From the cell containing the given text, extract its center point as (x, y) coordinate. 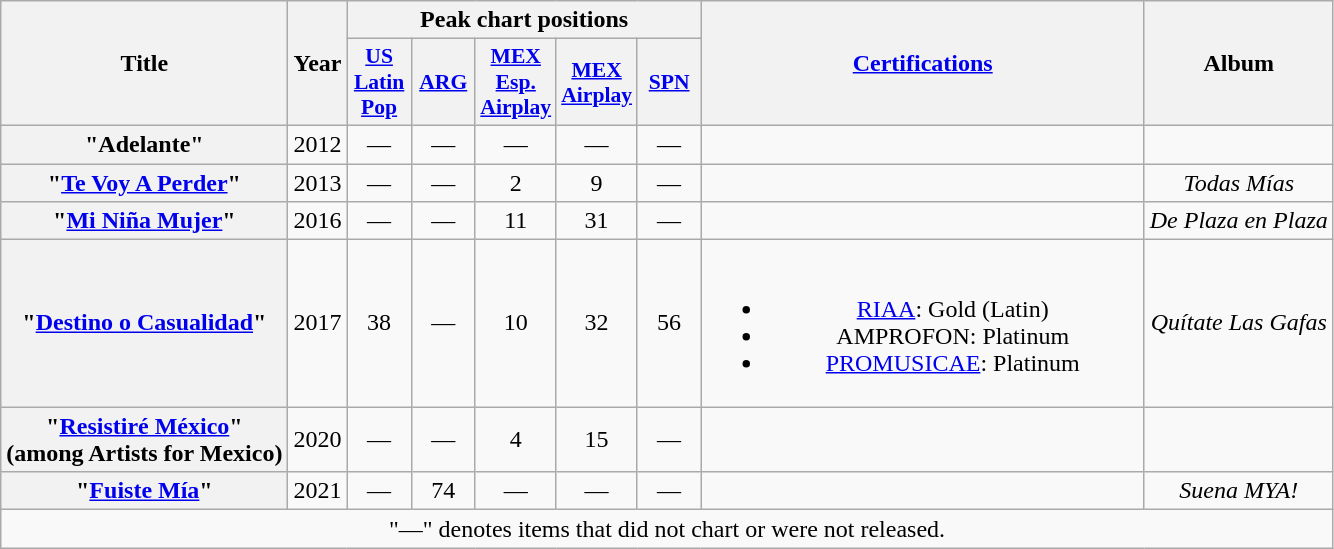
15 (596, 440)
38 (379, 324)
Certifications (922, 64)
Peak chart positions (524, 20)
MEXEsp.Airplay (516, 82)
"—" denotes items that did not chart or were not released. (668, 529)
"Adelante" (144, 144)
MEXAirplay (596, 82)
32 (596, 324)
"Destino o Casualidad" (144, 324)
2012 (318, 144)
"Fuiste Mía" (144, 491)
Title (144, 64)
Quítate Las Gafas (1238, 324)
11 (516, 221)
9 (596, 183)
74 (443, 491)
SPN (669, 82)
2021 (318, 491)
4 (516, 440)
10 (516, 324)
2013 (318, 183)
2017 (318, 324)
31 (596, 221)
2016 (318, 221)
RIAA: Gold (Latin)AMPROFON: PlatinumPROMUSICAE: Platinum (922, 324)
"Mi Niña Mujer" (144, 221)
De Plaza en Plaza (1238, 221)
Todas Mías (1238, 183)
Album (1238, 64)
2020 (318, 440)
Suena MYA! (1238, 491)
USLatinPop (379, 82)
2 (516, 183)
"Resistiré México"(among Artists for Mexico) (144, 440)
"Te Voy A Perder" (144, 183)
56 (669, 324)
ARG (443, 82)
Year (318, 64)
